Determine the (x, y) coordinate at the center of the cell enclosing the given text.  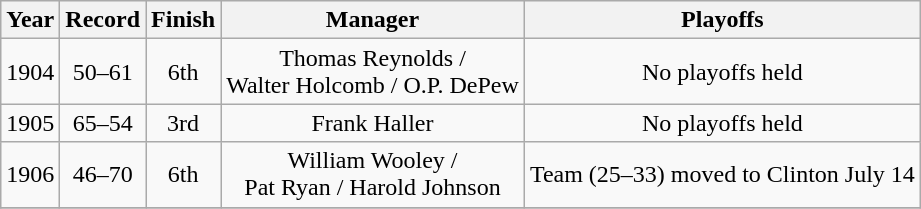
3rd (184, 123)
Frank Haller (373, 123)
65–54 (103, 123)
Team (25–33) moved to Clinton July 14 (722, 174)
Manager (373, 20)
1906 (30, 174)
William Wooley /Pat Ryan / Harold Johnson (373, 174)
1904 (30, 72)
Record (103, 20)
Thomas Reynolds /Walter Holcomb / O.P. DePew (373, 72)
Finish (184, 20)
50–61 (103, 72)
1905 (30, 123)
Playoffs (722, 20)
46–70 (103, 174)
Year (30, 20)
